Locate the cell with the specified text and output its [X, Y] center coordinate. 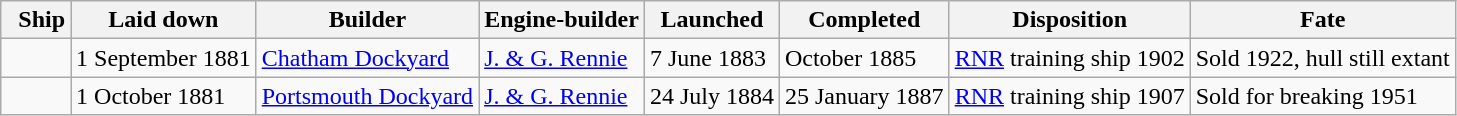
Laid down [164, 20]
Chatham Dockyard [367, 58]
Sold for breaking 1951 [1322, 96]
Builder [367, 20]
24 July 1884 [712, 96]
Fate [1322, 20]
October 1885 [864, 58]
25 January 1887 [864, 96]
Launched [712, 20]
1 October 1881 [164, 96]
Portsmouth Dockyard [367, 96]
Disposition [1070, 20]
1 September 1881 [164, 58]
7 June 1883 [712, 58]
Ship [36, 20]
Sold 1922, hull still extant [1322, 58]
Engine-builder [562, 20]
RNR training ship 1902 [1070, 58]
RNR training ship 1907 [1070, 96]
Completed [864, 20]
